Return the (x, y) coordinate for the center point of the cell that contains the specified text.  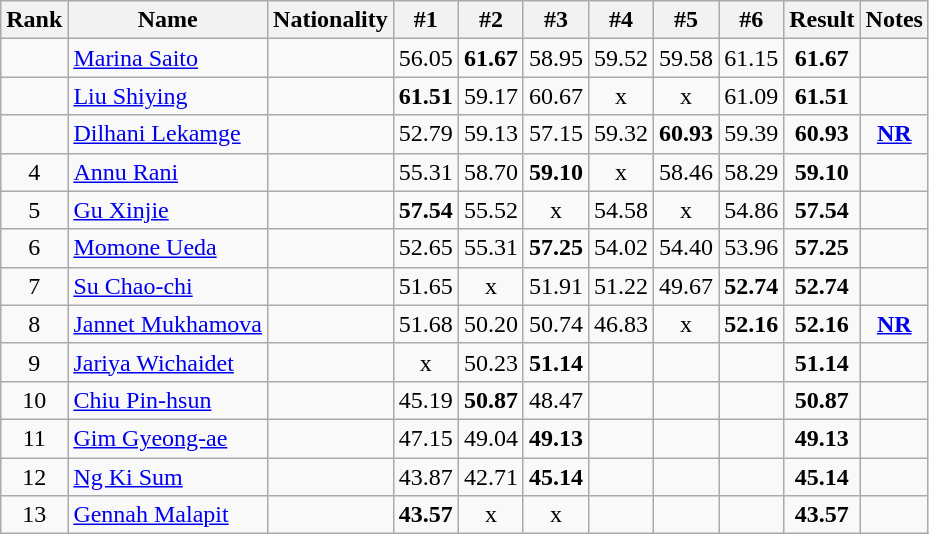
Su Chao-chi (168, 286)
47.15 (426, 438)
53.96 (752, 248)
51.22 (620, 286)
7 (34, 286)
Notes (894, 20)
52.65 (426, 248)
Gim Gyeong-ae (168, 438)
#5 (686, 20)
59.32 (620, 134)
59.39 (752, 134)
Marina Saito (168, 58)
Dilhani Lekamge (168, 134)
57.15 (556, 134)
45.19 (426, 400)
58.70 (490, 172)
Jariya Wichaidet (168, 362)
43.87 (426, 477)
8 (34, 324)
61.15 (752, 58)
59.13 (490, 134)
Liu Shiying (168, 96)
50.20 (490, 324)
Rank (34, 20)
54.02 (620, 248)
Momone Ueda (168, 248)
51.65 (426, 286)
58.29 (752, 172)
49.04 (490, 438)
Nationality (331, 20)
59.52 (620, 58)
Ng Ki Sum (168, 477)
#1 (426, 20)
50.23 (490, 362)
56.05 (426, 58)
Name (168, 20)
Result (822, 20)
49.67 (686, 286)
51.91 (556, 286)
60.67 (556, 96)
9 (34, 362)
54.86 (752, 210)
#2 (490, 20)
Annu Rani (168, 172)
6 (34, 248)
50.74 (556, 324)
Jannet Mukhamova (168, 324)
61.09 (752, 96)
Gu Xinjie (168, 210)
55.52 (490, 210)
4 (34, 172)
#6 (752, 20)
58.46 (686, 172)
5 (34, 210)
48.47 (556, 400)
Gennah Malapit (168, 515)
42.71 (490, 477)
11 (34, 438)
58.95 (556, 58)
59.17 (490, 96)
Chiu Pin-hsun (168, 400)
46.83 (620, 324)
13 (34, 515)
#4 (620, 20)
54.40 (686, 248)
54.58 (620, 210)
10 (34, 400)
52.79 (426, 134)
59.58 (686, 58)
#3 (556, 20)
51.68 (426, 324)
12 (34, 477)
